Identify which cell holds the provided text, then report its [x, y] central coordinate. 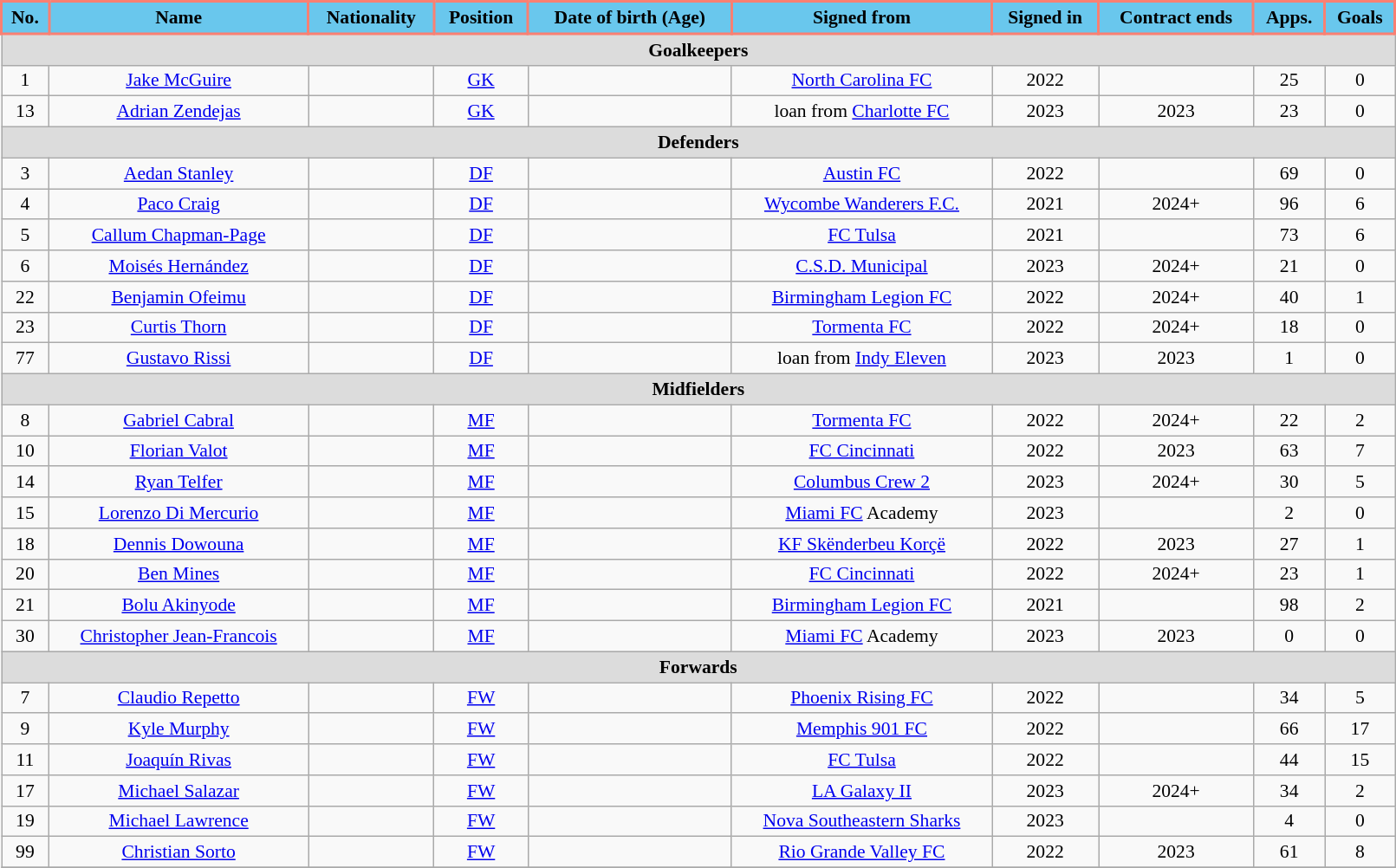
Kyle Murphy [179, 729]
Jake McGuire [179, 81]
Nationality [371, 17]
27 [1289, 544]
Rio Grande Valley FC [861, 852]
10 [26, 451]
Columbus Crew 2 [861, 483]
Name [179, 17]
11 [26, 760]
98 [1289, 606]
No. [26, 17]
66 [1289, 729]
Callum Chapman-Page [179, 236]
19 [26, 821]
North Carolina FC [861, 81]
Austin FC [861, 173]
9 [26, 729]
Wycombe Wanderers F.C. [861, 204]
20 [26, 574]
Lorenzo Di Mercurio [179, 513]
Signed from [861, 17]
Date of birth (Age) [629, 17]
77 [26, 359]
Defenders [698, 143]
Paco Craig [179, 204]
Position [482, 17]
Michael Lawrence [179, 821]
73 [1289, 236]
Goalkeepers [698, 49]
Signed in [1045, 17]
KF Skënderbeu Korçë [861, 544]
Christopher Jean-Francois [179, 637]
Gustavo Rissi [179, 359]
Florian Valot [179, 451]
Forwards [698, 667]
Dennis Dowouna [179, 544]
13 [26, 112]
C.S.D. Municipal [861, 266]
40 [1289, 297]
Midfielders [698, 390]
Benjamin Ofeimu [179, 297]
LA Galaxy II [861, 791]
Ben Mines [179, 574]
Gabriel Cabral [179, 420]
25 [1289, 81]
44 [1289, 760]
loan from Charlotte FC [861, 112]
Apps. [1289, 17]
Contract ends [1177, 17]
Claudio Repetto [179, 698]
Michael Salazar [179, 791]
Phoenix Rising FC [861, 698]
Nova Southeastern Sharks [861, 821]
61 [1289, 852]
3 [26, 173]
Moisés Hernández [179, 266]
99 [26, 852]
Curtis Thorn [179, 327]
Goals [1360, 17]
Ryan Telfer [179, 483]
loan from Indy Eleven [861, 359]
14 [26, 483]
63 [1289, 451]
Aedan Stanley [179, 173]
Memphis 901 FC [861, 729]
Adrian Zendejas [179, 112]
96 [1289, 204]
Joaquín Rivas [179, 760]
Christian Sorto [179, 852]
Bolu Akinyode [179, 606]
69 [1289, 173]
